Detect which cell encompasses the target text, then output its (X, Y) center coordinate. 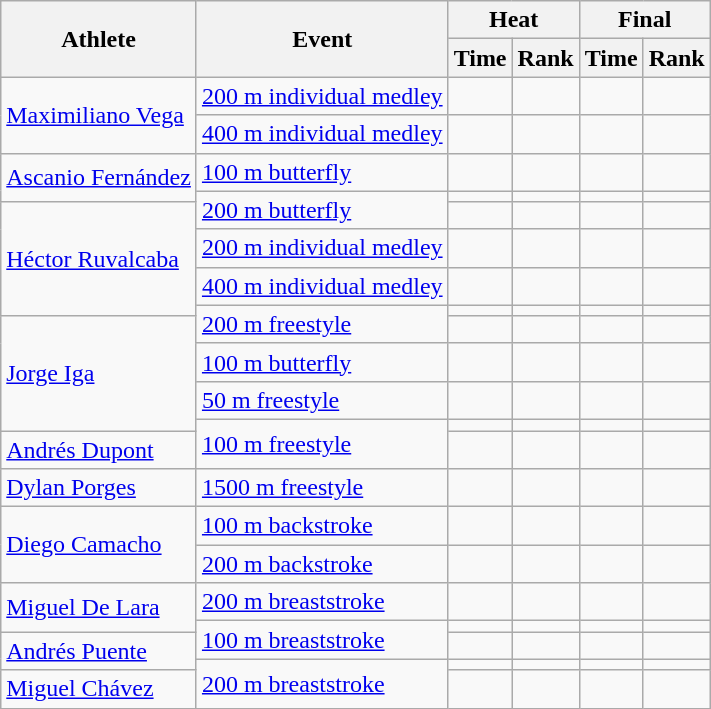
200 m freestyle (322, 324)
Andrés Puente (99, 651)
Miguel De Lara (99, 608)
Miguel Chávez (99, 689)
200 m butterfly (322, 210)
100 m breaststroke (322, 640)
Jorge Iga (99, 373)
100 m backstroke (322, 526)
Dylan Porges (99, 488)
200 m backstroke (322, 564)
Ascanio Fernández (99, 178)
Final (644, 20)
50 m freestyle (322, 400)
Andrés Dupont (99, 449)
Heat (514, 20)
1500 m freestyle (322, 488)
Diego Camacho (99, 545)
Event (322, 39)
Athlete (99, 39)
Maximiliano Vega (99, 115)
Héctor Ruvalcaba (99, 259)
100 m freestyle (322, 444)
